Scan for the cell matching the given text and deliver its [x, y] coordinate at center. 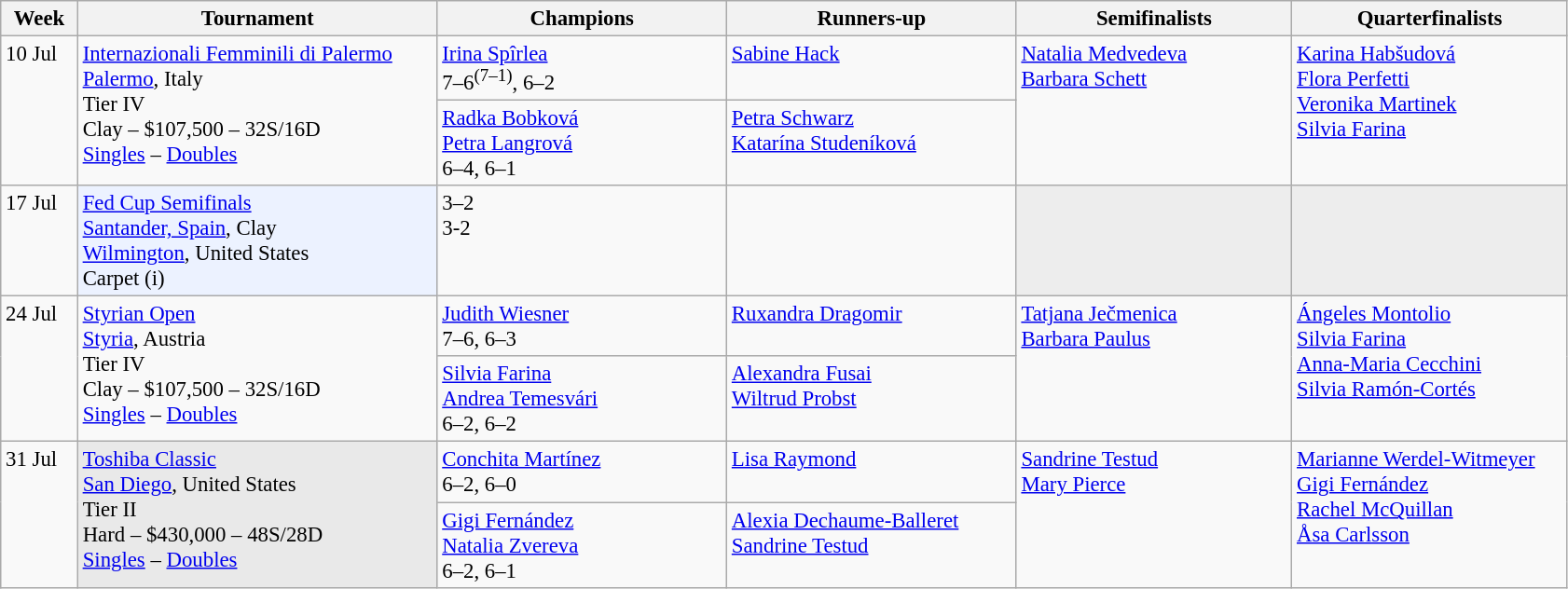
Irina Spîrlea7–6(7–1), 6–2 [582, 69]
Semifinalists [1154, 19]
Week [39, 19]
Ángeles Montolio Silvia Farina Anna-Maria Cecchini Silvia Ramón-Cortés [1430, 369]
Tournament [257, 19]
Fed Cup SemifinalsSantander, Spain, Clay Wilmington, United States Carpet (i) [257, 240]
Tatjana Ječmenica Barbara Paulus [1154, 369]
Toshiba Classic San Diego, United States Tier II Hard – $430,000 – 48S/28D Singles – Doubles [257, 514]
Alexandra Fusai Wiltrud Probst [873, 399]
Karina Habšudová Flora Perfetti Veronika Martinek Silvia Farina [1430, 112]
Gigi Fernández Natalia Zvereva6–2, 6–1 [582, 545]
Marianne Werdel-Witmeyer Gigi Fernández Rachel McQuillan Åsa Carlsson [1430, 514]
Champions [582, 19]
17 Jul [39, 240]
3–2 3-2 [582, 240]
Natalia Medvedeva Barbara Schett [1154, 112]
Runners-up [873, 19]
31 Jul [39, 514]
Styrian Open Styria, Austria Tier IV Clay – $107,500 – 32S/16DSingles – Doubles [257, 369]
Radka Bobková Petra Langrová6–4, 6–1 [582, 144]
Alexia Dechaume-Balleret Sandrine Testud [873, 545]
Quarterfinalists [1430, 19]
Silvia Farina Andrea Temesvári6–2, 6–2 [582, 399]
Petra Schwarz Katarína Studeníková [873, 144]
Judith Wiesner7–6, 6–3 [582, 326]
Sabine Hack [873, 69]
Sandrine Testud Mary Pierce [1154, 514]
Lisa Raymond [873, 472]
Ruxandra Dragomir [873, 326]
10 Jul [39, 112]
Internazionali Femminili di Palermo Palermo, Italy Tier IV Clay – $107,500 – 32S/16D Singles – Doubles [257, 112]
24 Jul [39, 369]
Conchita Martínez6–2, 6–0 [582, 472]
